Capture the cell that displays the provided text and extract its (x, y) central coordinate. 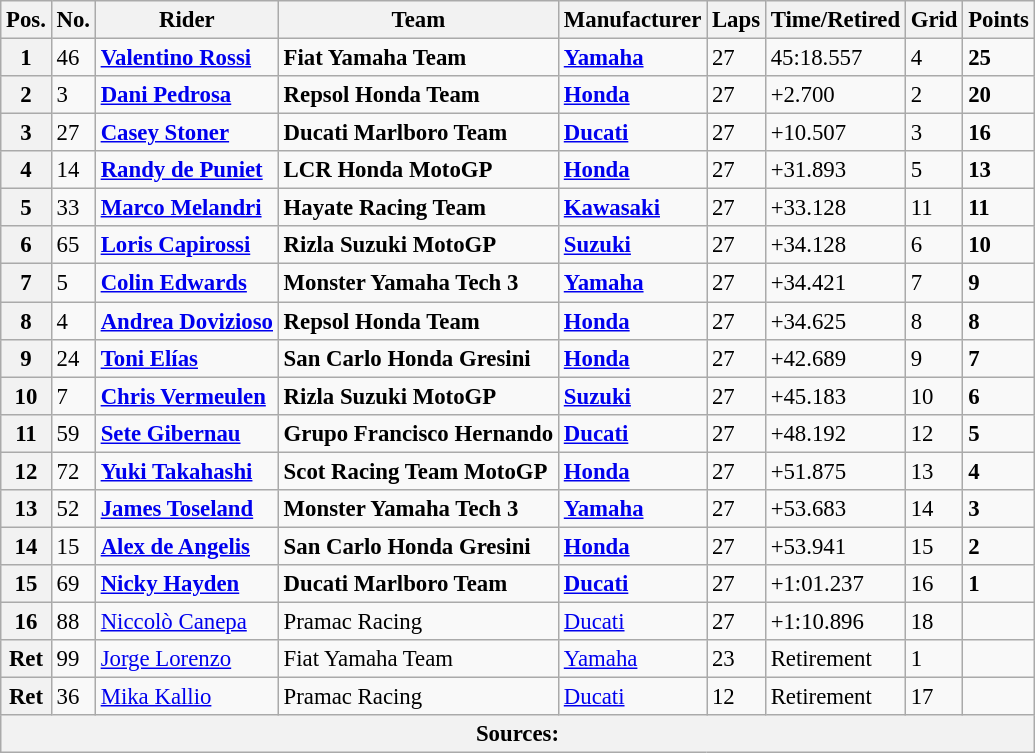
Chris Vermeulen (186, 396)
88 (73, 621)
33 (73, 208)
+34.625 (835, 321)
No. (73, 20)
Loris Capirossi (186, 245)
+42.689 (835, 358)
+53.941 (835, 546)
Grupo Francisco Hernando (418, 433)
72 (73, 471)
Pos. (26, 20)
45:18.557 (835, 58)
99 (73, 659)
36 (73, 697)
+1:01.237 (835, 584)
Time/Retired (835, 20)
+34.421 (835, 283)
18 (934, 621)
Kawasaki (632, 208)
24 (73, 358)
Yuki Takahashi (186, 471)
69 (73, 584)
65 (73, 245)
+1:10.896 (835, 621)
Rider (186, 20)
Valentino Rossi (186, 58)
17 (934, 697)
23 (736, 659)
+53.683 (835, 509)
Manufacturer (632, 20)
Sources: (518, 734)
Casey Stoner (186, 133)
Grid (934, 20)
Laps (736, 20)
Hayate Racing Team (418, 208)
Alex de Angelis (186, 546)
Points (998, 20)
+48.192 (835, 433)
20 (998, 95)
Niccolò Canepa (186, 621)
+2.700 (835, 95)
Team (418, 20)
+45.183 (835, 396)
Nicky Hayden (186, 584)
+51.875 (835, 471)
+10.507 (835, 133)
Jorge Lorenzo (186, 659)
Randy de Puniet (186, 170)
Andrea Dovizioso (186, 321)
LCR Honda MotoGP (418, 170)
Toni Elías (186, 358)
James Toseland (186, 509)
Sete Gibernau (186, 433)
+33.128 (835, 208)
Mika Kallio (186, 697)
Marco Melandri (186, 208)
46 (73, 58)
Scot Racing Team MotoGP (418, 471)
25 (998, 58)
Dani Pedrosa (186, 95)
+31.893 (835, 170)
52 (73, 509)
+34.128 (835, 245)
59 (73, 433)
Colin Edwards (186, 283)
